For the text-containing cell, return its midpoint in [X, Y] coordinate format. 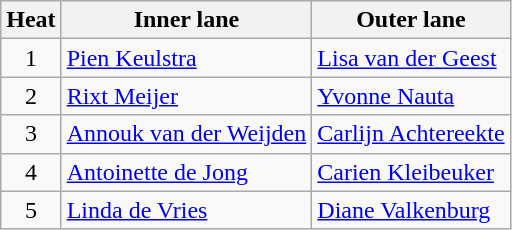
Carlijn Achtereekte [411, 134]
Diane Valkenburg [411, 210]
Yvonne Nauta [411, 96]
Heat [31, 20]
Antoinette de Jong [186, 172]
1 [31, 58]
Pien Keulstra [186, 58]
Lisa van der Geest [411, 58]
Inner lane [186, 20]
2 [31, 96]
3 [31, 134]
Carien Kleibeuker [411, 172]
Linda de Vries [186, 210]
Annouk van der Weijden [186, 134]
5 [31, 210]
4 [31, 172]
Outer lane [411, 20]
Rixt Meijer [186, 96]
